For the text-containing cell, return its midpoint in [x, y] coordinate format. 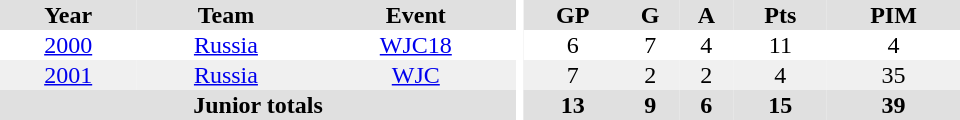
A [706, 15]
PIM [894, 15]
Team [226, 15]
35 [894, 75]
Year [68, 15]
2001 [68, 75]
G [650, 15]
11 [781, 45]
GP [572, 15]
WJC [416, 75]
WJC18 [416, 45]
Pts [781, 15]
15 [781, 105]
39 [894, 105]
2000 [68, 45]
13 [572, 105]
Event [416, 15]
Junior totals [258, 105]
9 [650, 105]
